Extract the [x, y] coordinate from the center of the cell holding the provided text.  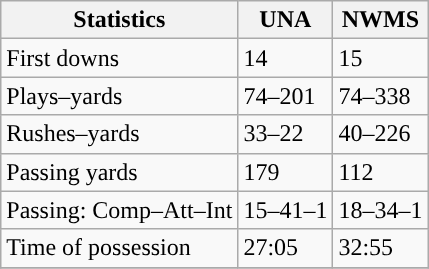
112 [380, 172]
Passing yards [120, 172]
Plays–yards [120, 96]
15–41–1 [286, 210]
179 [286, 172]
14 [286, 58]
Statistics [120, 20]
74–338 [380, 96]
Time of possession [120, 248]
74–201 [286, 96]
Rushes–yards [120, 134]
First downs [120, 58]
40–226 [380, 134]
NWMS [380, 20]
UNA [286, 20]
33–22 [286, 134]
15 [380, 58]
32:55 [380, 248]
27:05 [286, 248]
Passing: Comp–Att–Int [120, 210]
18–34–1 [380, 210]
